Return (X, Y) of the center of cell containing provided text 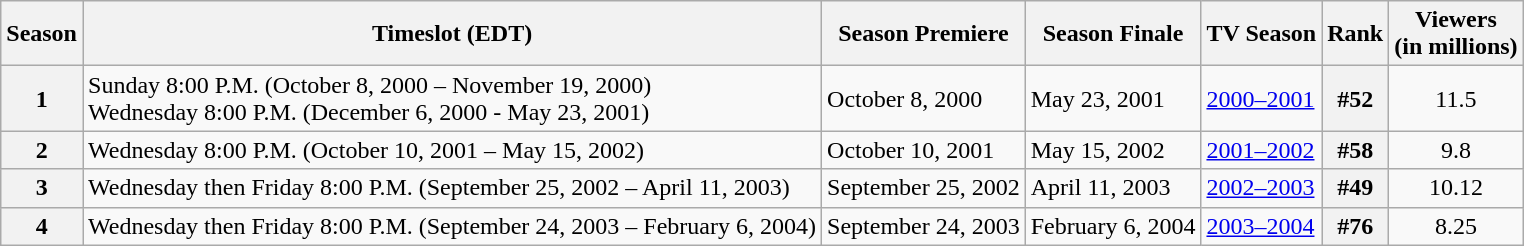
Wednesday then Friday 8:00 P.M. (September 25, 2002 – April 11, 2003) (452, 188)
8.25 (1456, 226)
October 8, 2000 (924, 98)
Sunday 8:00 P.M. (October 8, 2000 – November 19, 2000)Wednesday 8:00 P.M. (December 6, 2000 - May 23, 2001) (452, 98)
September 24, 2003 (924, 226)
#58 (1356, 150)
4 (42, 226)
2003–2004 (1262, 226)
Wednesday 8:00 P.M. (October 10, 2001 – May 15, 2002) (452, 150)
September 25, 2002 (924, 188)
1 (42, 98)
3 (42, 188)
9.8 (1456, 150)
Timeslot (EDT) (452, 34)
#49 (1356, 188)
Wednesday then Friday 8:00 P.M. (September 24, 2003 – February 6, 2004) (452, 226)
Season Premiere (924, 34)
2 (42, 150)
May 15, 2002 (1113, 150)
February 6, 2004 (1113, 226)
2001–2002 (1262, 150)
TV Season (1262, 34)
Rank (1356, 34)
2002–2003 (1262, 188)
2000–2001 (1262, 98)
Viewers(in millions) (1456, 34)
Season (42, 34)
May 23, 2001 (1113, 98)
#52 (1356, 98)
11.5 (1456, 98)
Season Finale (1113, 34)
April 11, 2003 (1113, 188)
10.12 (1456, 188)
#76 (1356, 226)
October 10, 2001 (924, 150)
